Scan for the cell matching the given text and deliver its (x, y) coordinate at center. 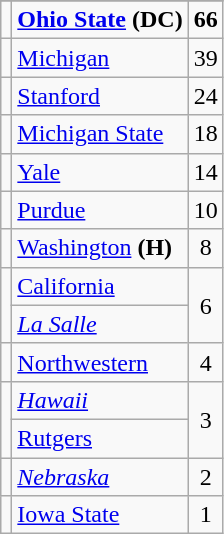
1 (206, 515)
Michigan (100, 58)
Nebraska (100, 477)
La Salle (100, 324)
Northwestern (100, 362)
14 (206, 172)
California (100, 286)
39 (206, 58)
6 (206, 305)
Yale (100, 172)
Stanford (100, 96)
3 (206, 419)
4 (206, 362)
24 (206, 96)
8 (206, 248)
Purdue (100, 210)
Washington (H) (100, 248)
Michigan State (100, 134)
18 (206, 134)
Iowa State (100, 515)
Rutgers (100, 438)
2 (206, 477)
66 (206, 20)
Hawaii (100, 400)
10 (206, 210)
Ohio State (DC) (100, 20)
